For the text-containing cell, return its midpoint in (x, y) coordinate format. 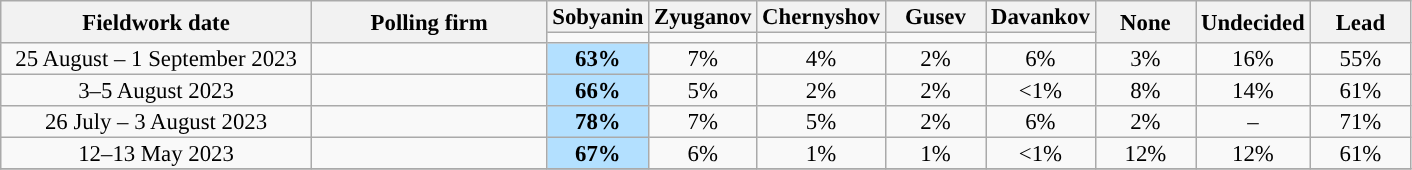
Sobyanin (598, 17)
Chernyshov (821, 17)
Undecided (1253, 22)
55% (1360, 59)
3% (1146, 59)
67% (598, 154)
3–5 August 2023 (156, 91)
Fieldwork date (156, 22)
12–13 May 2023 (156, 154)
16% (1253, 59)
66% (598, 91)
Zyuganov (703, 17)
– (1253, 122)
Lead (1360, 22)
63% (598, 59)
78% (598, 122)
Polling firm (429, 22)
25 August – 1 September 2023 (156, 59)
14% (1253, 91)
None (1146, 22)
Davankov (1040, 17)
8% (1146, 91)
71% (1360, 122)
4% (821, 59)
26 July – 3 August 2023 (156, 122)
Gusev (936, 17)
